Determine the (x, y) coordinate at the center of the cell enclosing the given text.  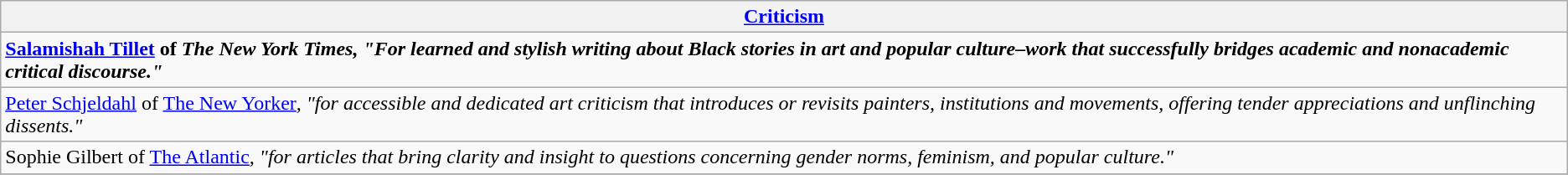
Criticism (784, 17)
Sophie Gilbert of The Atlantic, "for articles that bring clarity and insight to questions concerning gender norms, feminism, and popular culture." (784, 157)
